Find where the given text appears and provide that cell's center as [x, y] coordinate. 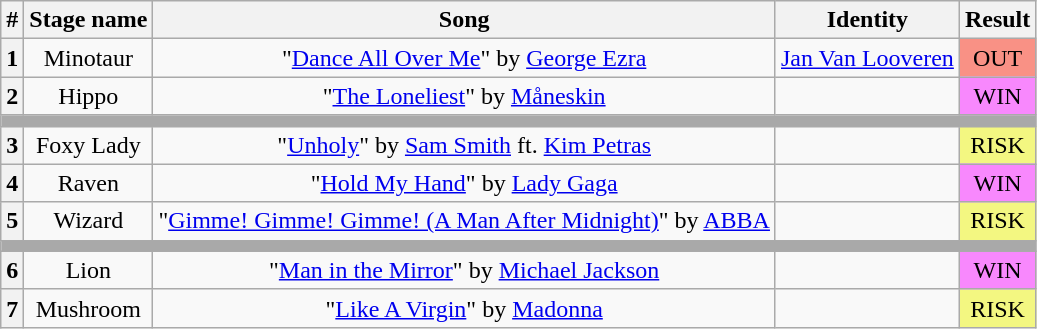
1 [12, 58]
Identity [867, 20]
Hippo [88, 96]
"Man in the Mirror" by Michael Jackson [464, 270]
Jan Van Looveren [867, 58]
Lion [88, 270]
Raven [88, 183]
"Like A Virgin" by Madonna [464, 308]
6 [12, 270]
Wizard [88, 221]
3 [12, 145]
"Gimme! Gimme! Gimme! (A Man After Midnight)" by ABBA [464, 221]
# [12, 20]
Song [464, 20]
"The Loneliest" by Måneskin [464, 96]
Stage name [88, 20]
Minotaur [88, 58]
4 [12, 183]
"Dance All Over Me" by George Ezra [464, 58]
5 [12, 221]
Mushroom [88, 308]
7 [12, 308]
Foxy Lady [88, 145]
"Unholy" by Sam Smith ft. Kim Petras [464, 145]
2 [12, 96]
OUT [997, 58]
Result [997, 20]
"Hold My Hand" by Lady Gaga [464, 183]
